For the text-containing cell, return its midpoint in (x, y) coordinate format. 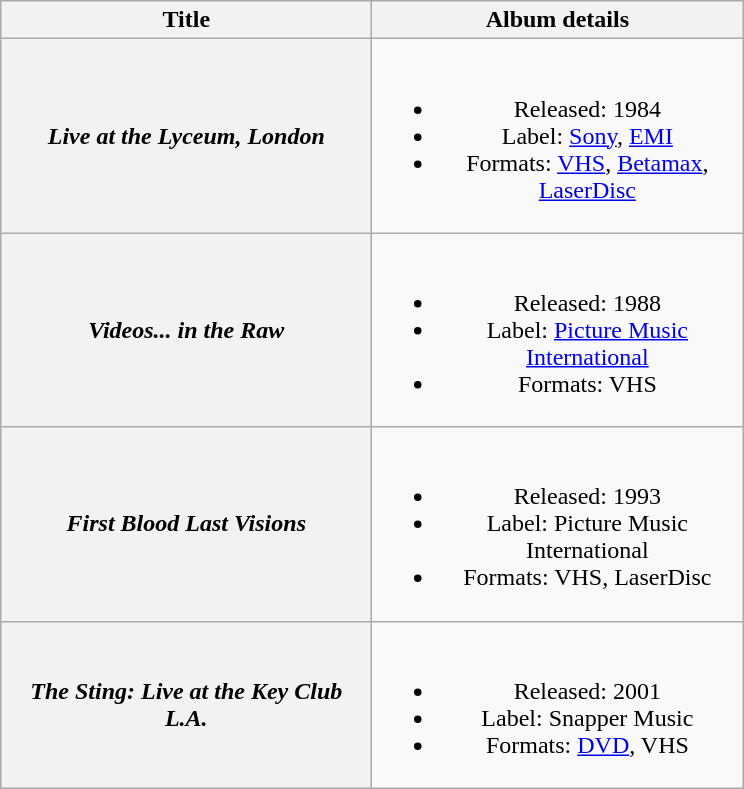
First Blood Last Visions (186, 524)
Released: 1993Label: Picture Music InternationalFormats: VHS, LaserDisc (558, 524)
The Sting: Live at the Key Club L.A. (186, 704)
Released: 1988Label: Picture Music InternationalFormats: VHS (558, 330)
Videos... in the Raw (186, 330)
Released: 1984Label: Sony, EMIFormats: VHS, Betamax, LaserDisc (558, 136)
Title (186, 20)
Released: 2001Label: Snapper MusicFormats: DVD, VHS (558, 704)
Album details (558, 20)
Live at the Lyceum, London (186, 136)
